For the text-containing cell, return its midpoint in [X, Y] coordinate format. 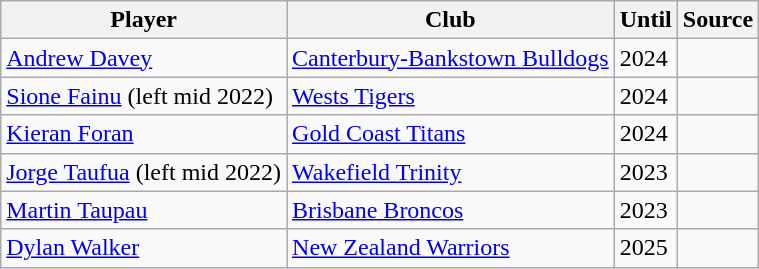
2025 [646, 248]
Player [144, 20]
Andrew Davey [144, 58]
Wests Tigers [451, 96]
Gold Coast Titans [451, 134]
Kieran Foran [144, 134]
Wakefield Trinity [451, 172]
Dylan Walker [144, 248]
Canterbury-Bankstown Bulldogs [451, 58]
Brisbane Broncos [451, 210]
Sione Fainu (left mid 2022) [144, 96]
New Zealand Warriors [451, 248]
Source [718, 20]
Until [646, 20]
Jorge Taufua (left mid 2022) [144, 172]
Martin Taupau [144, 210]
Club [451, 20]
